Output the (X, Y) coordinate of the center of the cell containing the given text.  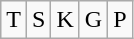
P (120, 20)
K (65, 20)
G (93, 20)
S (38, 20)
T (14, 20)
